Identify which cell holds the provided text, then report its (x, y) central coordinate. 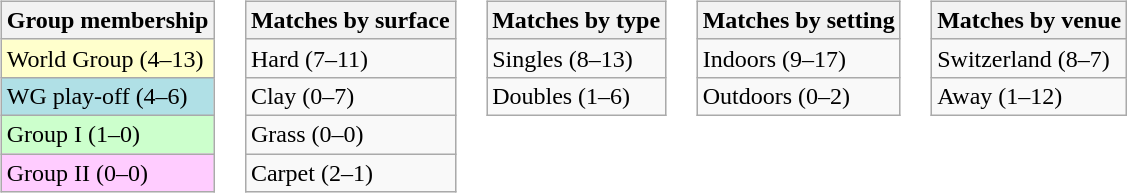
Grass (0–0) (350, 134)
Indoors (9–17) (798, 58)
Outdoors (0–2) (798, 96)
Group I (1–0) (108, 134)
Group membership (108, 20)
Matches by surface (350, 20)
Switzerland (8–7) (1030, 58)
Group II (0–0) (108, 173)
Matches by setting (798, 20)
Matches by venue (1030, 20)
Singles (8–13) (576, 58)
WG play-off (4–6) (108, 96)
Carpet (2–1) (350, 173)
Hard (7–11) (350, 58)
World Group (4–13) (108, 58)
Away (1–12) (1030, 96)
Clay (0–7) (350, 96)
Doubles (1–6) (576, 96)
Matches by type (576, 20)
